Return [x, y] of the center of cell containing provided text 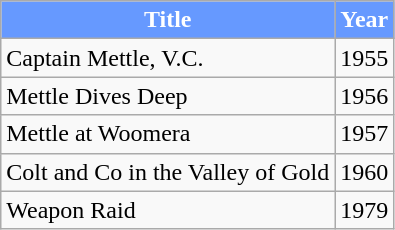
Weapon Raid [168, 210]
Mettle Dives Deep [168, 96]
Year [364, 20]
1956 [364, 96]
Title [168, 20]
1955 [364, 58]
1957 [364, 134]
Mettle at Woomera [168, 134]
1960 [364, 172]
Colt and Co in the Valley of Gold [168, 172]
Captain Mettle, V.C. [168, 58]
1979 [364, 210]
